Capture the cell that displays the provided text and extract its [X, Y] central coordinate. 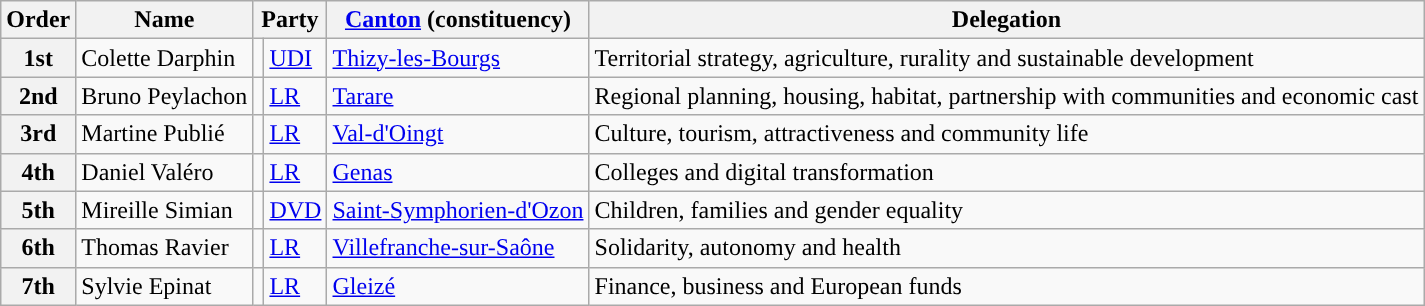
5th [38, 210]
Martine Publié [164, 134]
Delegation [1006, 20]
Culture, tourism, attractiveness and community life [1006, 134]
1st [38, 58]
Name [164, 20]
6th [38, 248]
Mireille Simian [164, 210]
7th [38, 286]
Villefranche-sur-Saône [458, 248]
Saint-Symphorien-d'Ozon [458, 210]
3rd [38, 134]
Colleges and digital transformation [1006, 172]
Bruno Peylachon [164, 96]
Tarare [458, 96]
Genas [458, 172]
Sylvie Epinat [164, 286]
Regional planning, housing, habitat, partnership with communities and economic cast [1006, 96]
Colette Darphin [164, 58]
Territorial strategy, agriculture, rurality and sustainable development [1006, 58]
Solidarity, autonomy and health [1006, 248]
2nd [38, 96]
Party [290, 20]
Finance, business and European funds [1006, 286]
Children, families and gender equality [1006, 210]
Thizy-les-Bourgs [458, 58]
Thomas Ravier [164, 248]
4th [38, 172]
Gleizé [458, 286]
UDI [296, 58]
Canton (constituency) [458, 20]
DVD [296, 210]
Daniel Valéro [164, 172]
Order [38, 20]
Val-d'Oingt [458, 134]
